Pinpoint the cell where the given text exists, returning its (x, y) midpoint coordinate. 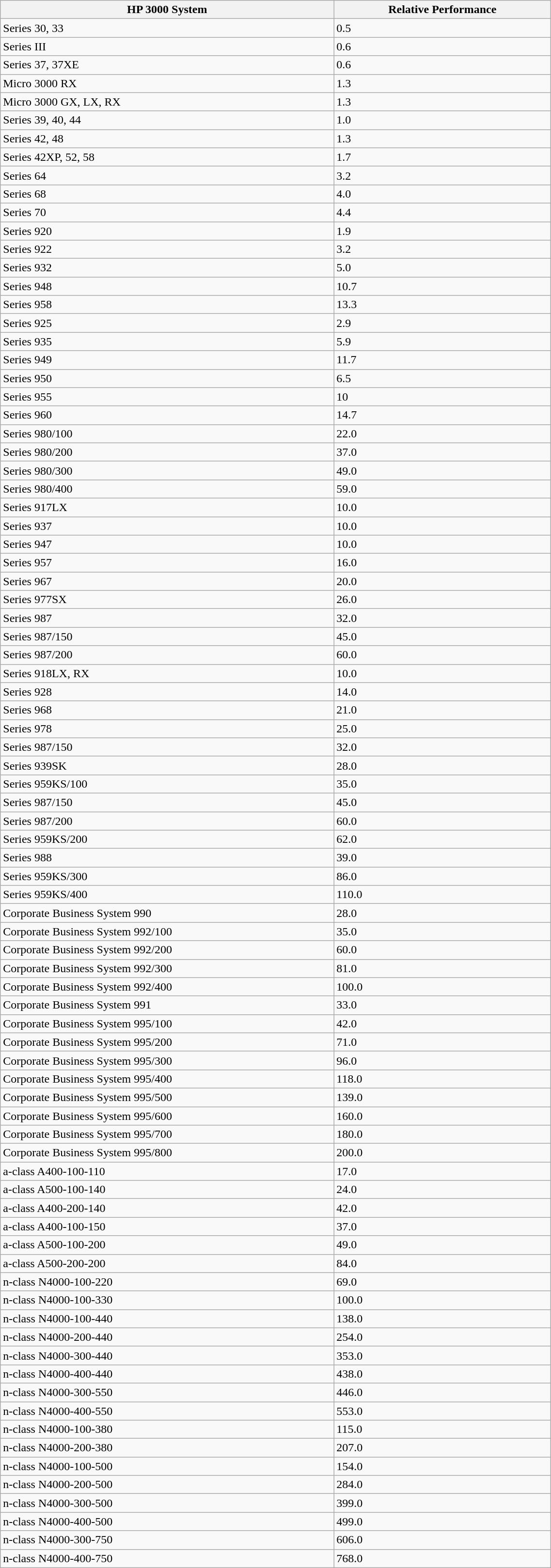
n-class N4000-300-500 (167, 1503)
Series III (167, 47)
Series 928 (167, 692)
Series 957 (167, 563)
5.9 (442, 342)
n-class N4000-400-440 (167, 1374)
553.0 (442, 1411)
Corporate Business System 992/300 (167, 968)
Series 950 (167, 378)
11.7 (442, 360)
HP 3000 System (167, 10)
Series 70 (167, 212)
Series 30, 33 (167, 28)
26.0 (442, 600)
n-class N4000-300-750 (167, 1540)
Series 920 (167, 231)
n-class N4000-100-330 (167, 1300)
Corporate Business System 992/100 (167, 931)
n-class N4000-100-440 (167, 1319)
Corporate Business System 992/400 (167, 987)
Series 922 (167, 249)
a-class A400-200-140 (167, 1208)
110.0 (442, 895)
17.0 (442, 1171)
Series 932 (167, 268)
Series 980/100 (167, 434)
n-class N4000-200-440 (167, 1337)
Series 64 (167, 175)
200.0 (442, 1153)
Corporate Business System 991 (167, 1005)
Series 959KS/100 (167, 784)
6.5 (442, 378)
Corporate Business System 995/700 (167, 1134)
Series 947 (167, 544)
10.7 (442, 286)
n-class N4000-400-550 (167, 1411)
Series 68 (167, 194)
118.0 (442, 1079)
n-class N4000-300-550 (167, 1392)
59.0 (442, 489)
Corporate Business System 995/200 (167, 1042)
39.0 (442, 858)
n-class N4000-100-500 (167, 1466)
Series 978 (167, 729)
a-class A400-100-110 (167, 1171)
13.3 (442, 305)
139.0 (442, 1097)
69.0 (442, 1282)
2.9 (442, 323)
Relative Performance (442, 10)
5.0 (442, 268)
Series 918LX, RX (167, 673)
254.0 (442, 1337)
16.0 (442, 563)
Series 968 (167, 710)
22.0 (442, 434)
284.0 (442, 1485)
154.0 (442, 1466)
160.0 (442, 1116)
14.0 (442, 692)
Corporate Business System 990 (167, 913)
n-class N4000-200-500 (167, 1485)
438.0 (442, 1374)
399.0 (442, 1503)
20.0 (442, 581)
81.0 (442, 968)
Corporate Business System 995/400 (167, 1079)
Series 937 (167, 526)
207.0 (442, 1448)
n-class N4000-300-440 (167, 1355)
n-class N4000-200-380 (167, 1448)
Series 980/200 (167, 452)
24.0 (442, 1190)
446.0 (442, 1392)
Series 939SK (167, 765)
1.7 (442, 157)
a-class A400-100-150 (167, 1226)
Corporate Business System 995/100 (167, 1024)
21.0 (442, 710)
Corporate Business System 995/800 (167, 1153)
1.9 (442, 231)
96.0 (442, 1060)
Series 987 (167, 618)
Corporate Business System 995/500 (167, 1097)
62.0 (442, 839)
Series 955 (167, 397)
84.0 (442, 1263)
Series 925 (167, 323)
Series 977SX (167, 600)
a-class A500-200-200 (167, 1263)
606.0 (442, 1540)
Corporate Business System 995/300 (167, 1060)
4.4 (442, 212)
Series 980/400 (167, 489)
n-class N4000-100-380 (167, 1429)
768.0 (442, 1558)
180.0 (442, 1134)
71.0 (442, 1042)
10 (442, 397)
Series 948 (167, 286)
Series 959KS/300 (167, 876)
Series 980/300 (167, 470)
Series 967 (167, 581)
1.0 (442, 120)
25.0 (442, 729)
14.7 (442, 415)
33.0 (442, 1005)
Series 959KS/200 (167, 839)
138.0 (442, 1319)
Series 960 (167, 415)
n-class N4000-400-500 (167, 1521)
0.5 (442, 28)
499.0 (442, 1521)
Series 917LX (167, 507)
n-class N4000-100-220 (167, 1282)
4.0 (442, 194)
Series 37, 37XE (167, 65)
115.0 (442, 1429)
Series 988 (167, 858)
a-class A500-100-140 (167, 1190)
a-class A500-100-200 (167, 1245)
Corporate Business System 995/600 (167, 1116)
353.0 (442, 1355)
Series 958 (167, 305)
Series 949 (167, 360)
Series 42, 48 (167, 139)
n-class N4000-400-750 (167, 1558)
Micro 3000 RX (167, 83)
Series 42XP, 52, 58 (167, 157)
Micro 3000 GX, LX, RX (167, 102)
Series 39, 40, 44 (167, 120)
Corporate Business System 992/200 (167, 950)
Series 935 (167, 342)
Series 959KS/400 (167, 895)
86.0 (442, 876)
